Identify which cell holds the provided text, then report its (X, Y) central coordinate. 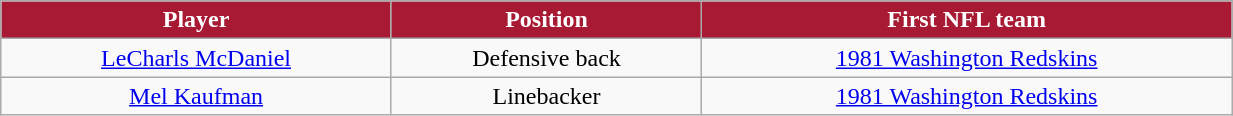
LeCharls McDaniel (196, 58)
Player (196, 20)
Mel Kaufman (196, 96)
Defensive back (546, 58)
Position (546, 20)
Linebacker (546, 96)
First NFL team (967, 20)
